Extract the [x, y] coordinate from the center of the cell holding the provided text.  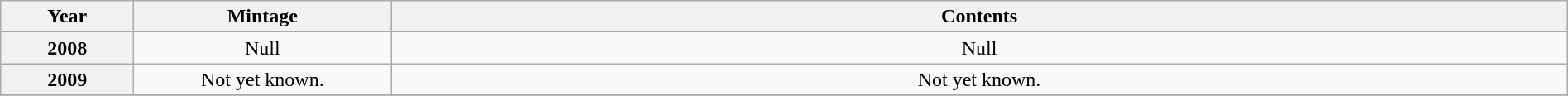
2008 [68, 48]
Mintage [263, 17]
Contents [979, 17]
2009 [68, 79]
Year [68, 17]
